Extract the (x, y) coordinate from the center of the cell holding the provided text.  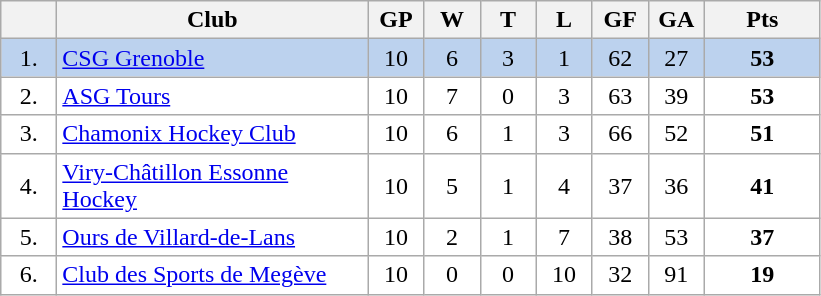
4 (564, 186)
5. (29, 237)
39 (676, 96)
66 (620, 134)
27 (676, 58)
T (508, 20)
4. (29, 186)
5 (452, 186)
3. (29, 134)
19 (762, 275)
Viry-Châtillon Essonne Hockey (212, 186)
52 (676, 134)
GF (620, 20)
ASG Tours (212, 96)
2 (452, 237)
Club (212, 20)
Pts (762, 20)
2. (29, 96)
51 (762, 134)
63 (620, 96)
6. (29, 275)
L (564, 20)
Ours de Villard-de-Lans (212, 237)
W (452, 20)
1. (29, 58)
Club des Sports de Megève (212, 275)
GP (396, 20)
CSG Grenoble (212, 58)
36 (676, 186)
41 (762, 186)
GA (676, 20)
91 (676, 275)
62 (620, 58)
Chamonix Hockey Club (212, 134)
38 (620, 237)
32 (620, 275)
